Output the (X, Y) coordinate of the center of the cell containing the given text.  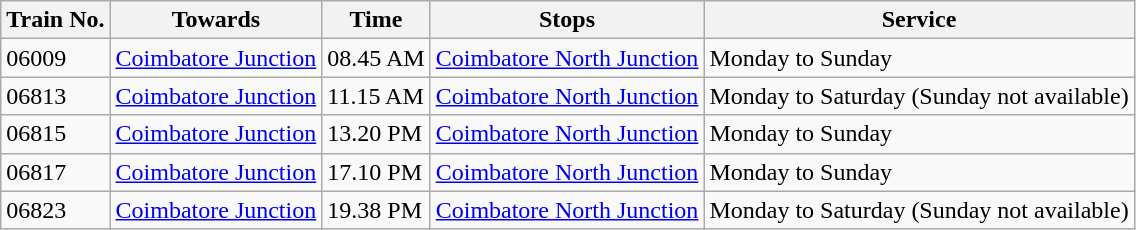
19.38 PM (376, 210)
06817 (56, 172)
08.45 AM (376, 58)
Time (376, 20)
17.10 PM (376, 172)
06815 (56, 134)
Towards (216, 20)
11.15 AM (376, 96)
06823 (56, 210)
Train No. (56, 20)
Service (919, 20)
06813 (56, 96)
Stops (567, 20)
13.20 PM (376, 134)
06009 (56, 58)
